Pinpoint the cell where the given text exists, returning its [X, Y] midpoint coordinate. 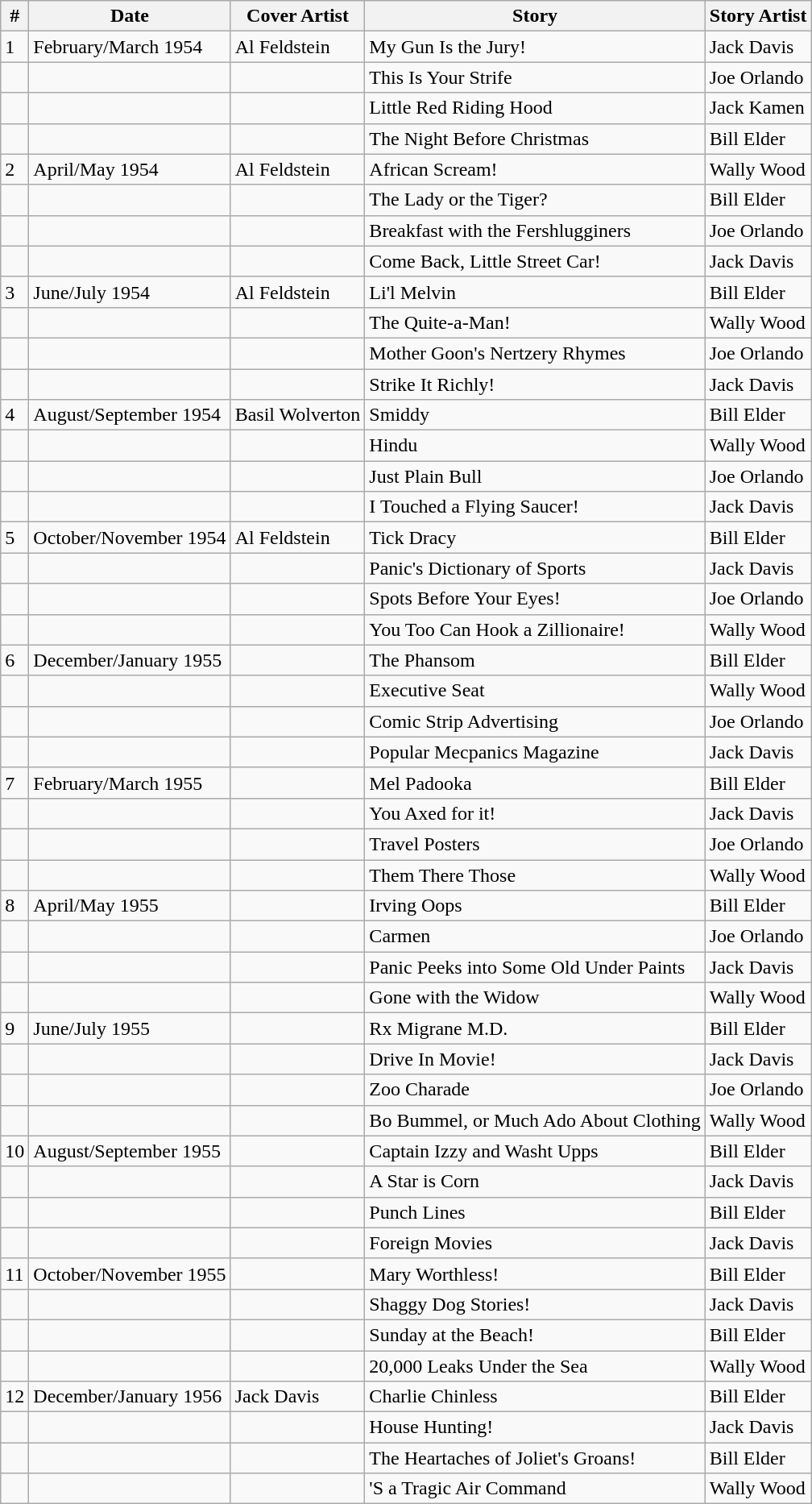
Sunday at the Beach! [535, 1335]
Panic's Dictionary of Sports [535, 568]
Mel Padooka [535, 783]
9 [14, 1028]
8 [14, 906]
3 [14, 292]
Charlie Chinless [535, 1397]
Zoo Charade [535, 1090]
Mary Worthless! [535, 1273]
You Axed for it! [535, 813]
December/January 1956 [130, 1397]
The Phansom [535, 660]
Gone with the Widow [535, 998]
Executive Seat [535, 691]
Spots Before Your Eyes! [535, 599]
My Gun Is the Jury! [535, 47]
The Lady or the Tiger? [535, 200]
Li'l Melvin [535, 292]
Foreign Movies [535, 1243]
10 [14, 1151]
Punch Lines [535, 1212]
2 [14, 169]
4 [14, 415]
'S a Tragic Air Command [535, 1489]
The Night Before Christmas [535, 139]
Popular Mecpanics Magazine [535, 752]
20,000 Leaks Under the Sea [535, 1366]
Travel Posters [535, 844]
Basil Wolverton [298, 415]
Them There Those [535, 875]
The Quite-a-Man! [535, 322]
Shaggy Dog Stories! [535, 1304]
Just Plain Bull [535, 476]
Panic Peeks into Some Old Under Paints [535, 967]
Little Red Riding Hood [535, 108]
August/September 1955 [130, 1151]
Irving Oops [535, 906]
December/January 1955 [130, 660]
February/March 1954 [130, 47]
6 [14, 660]
August/September 1954 [130, 415]
Cover Artist [298, 16]
House Hunting! [535, 1427]
I Touched a Flying Saucer! [535, 507]
African Scream! [535, 169]
Tick Dracy [535, 538]
Come Back, Little Street Car! [535, 261]
11 [14, 1273]
The Heartaches of Joliet's Groans! [535, 1458]
June/July 1955 [130, 1028]
Smiddy [535, 415]
April/May 1954 [130, 169]
Drive In Movie! [535, 1059]
Mother Goon's Nertzery Rhymes [535, 353]
June/July 1954 [130, 292]
Bo Bummel, or Much Ado About Clothing [535, 1120]
12 [14, 1397]
Hindu [535, 446]
Story Artist [758, 16]
April/May 1955 [130, 906]
5 [14, 538]
Strike It Richly! [535, 384]
Breakfast with the Fershlugginers [535, 231]
7 [14, 783]
Jack Kamen [758, 108]
A Star is Corn [535, 1182]
Story [535, 16]
February/March 1955 [130, 783]
Rx Migrane M.D. [535, 1028]
October/November 1954 [130, 538]
Date [130, 16]
1 [14, 47]
# [14, 16]
This Is Your Strife [535, 77]
You Too Can Hook a Zillionaire! [535, 629]
Captain Izzy and Washt Upps [535, 1151]
October/November 1955 [130, 1273]
Comic Strip Advertising [535, 721]
Carmen [535, 937]
